Capture the cell that displays the provided text and extract its (X, Y) central coordinate. 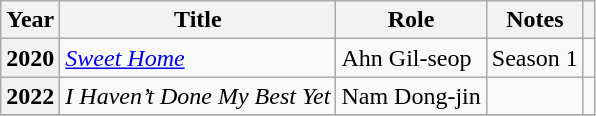
Nam Dong-jin (411, 96)
Role (411, 20)
Notes (534, 20)
Season 1 (534, 58)
Title (198, 20)
Sweet Home (198, 58)
2022 (30, 96)
Ahn Gil-seop (411, 58)
Year (30, 20)
I Haven’t Done My Best Yet (198, 96)
2020 (30, 58)
